Search for the cell housing the specified text and yield its [X, Y] center coordinate. 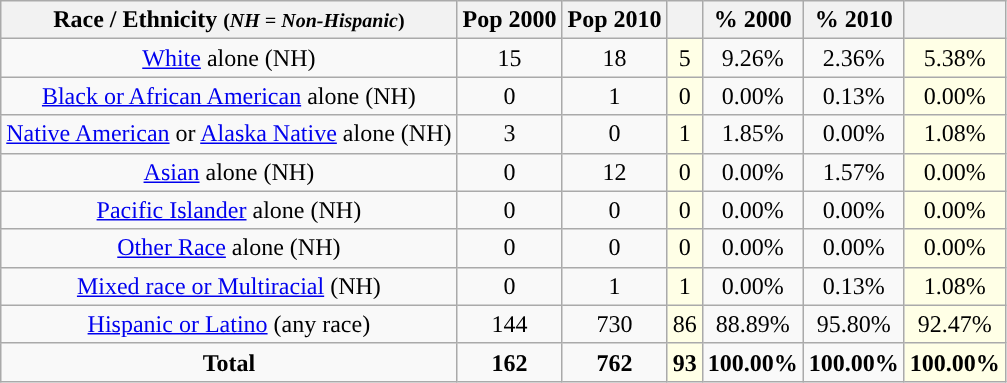
5 [684, 58]
86 [684, 324]
Total [229, 362]
Race / Ethnicity (NH = Non-Hispanic) [229, 20]
5.38% [954, 58]
Hispanic or Latino (any race) [229, 324]
1.57% [854, 172]
% 2010 [854, 20]
15 [510, 58]
144 [510, 324]
2.36% [854, 58]
88.89% [752, 324]
Pop 2000 [510, 20]
% 2000 [752, 20]
730 [614, 324]
1.85% [752, 134]
Mixed race or Multiracial (NH) [229, 286]
95.80% [854, 324]
Asian alone (NH) [229, 172]
92.47% [954, 324]
9.26% [752, 58]
18 [614, 58]
Other Race alone (NH) [229, 248]
Black or African American alone (NH) [229, 96]
3 [510, 134]
762 [614, 362]
Pacific Islander alone (NH) [229, 210]
White alone (NH) [229, 58]
93 [684, 362]
162 [510, 362]
Native American or Alaska Native alone (NH) [229, 134]
Pop 2010 [614, 20]
12 [614, 172]
